Find where the given text appears and provide that cell's center as [x, y] coordinate. 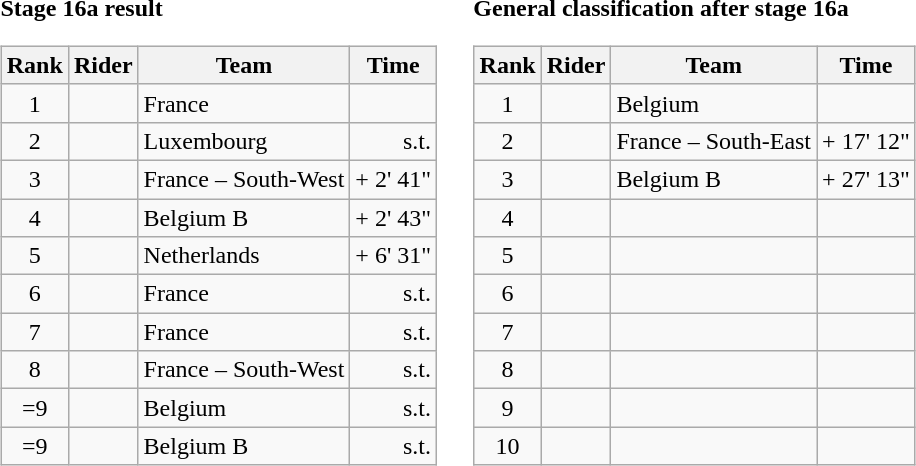
9 [508, 408]
+ 6' 31" [394, 256]
Netherlands [244, 256]
Luxembourg [244, 141]
+ 2' 41" [394, 179]
10 [508, 446]
France – South-East [714, 141]
+ 2' 43" [394, 217]
+ 27' 13" [866, 179]
+ 17' 12" [866, 141]
